Pinpoint the cell where the given text exists, returning its [X, Y] midpoint coordinate. 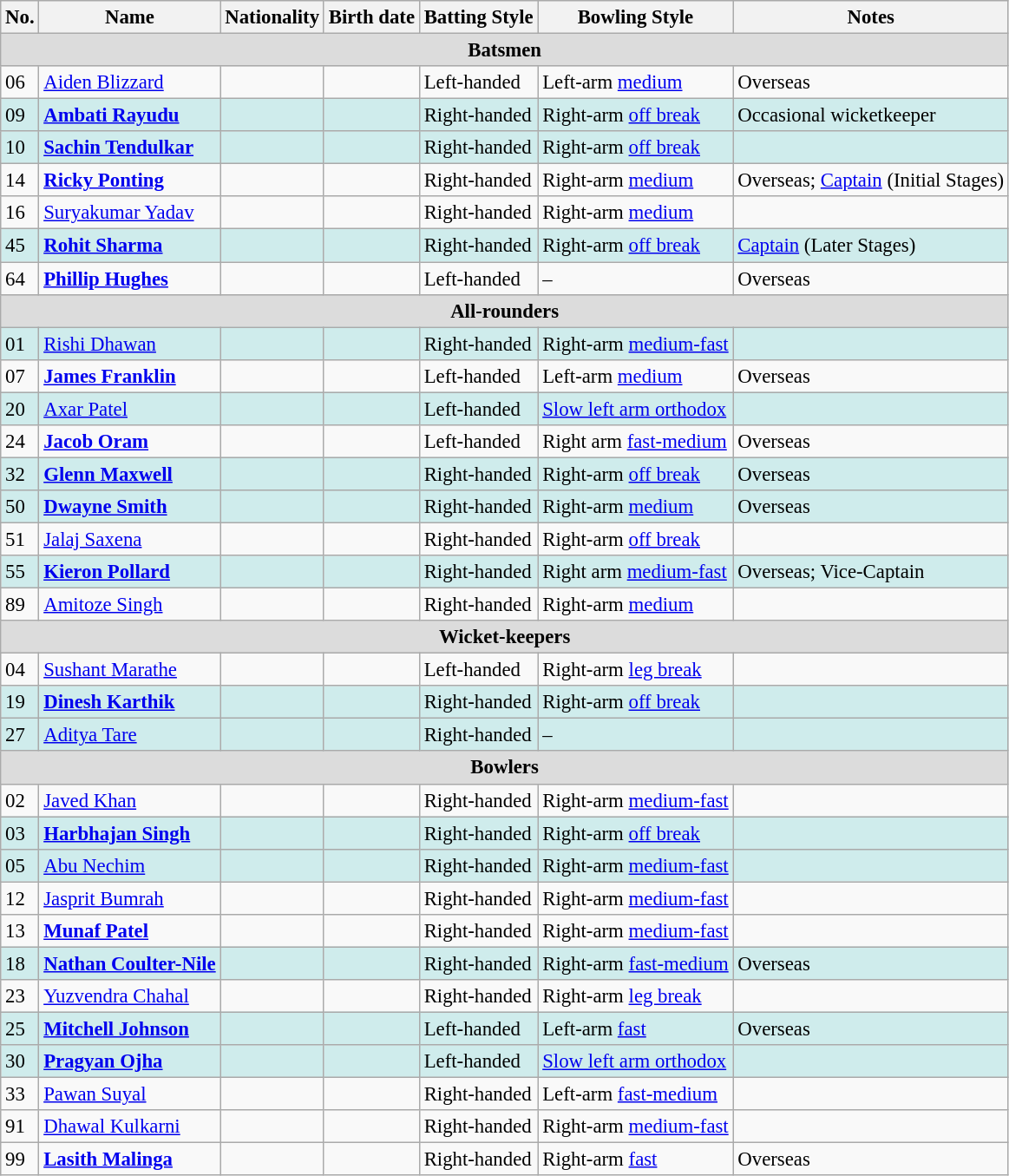
Jacob Oram [130, 442]
Wicket-keepers [505, 637]
Rohit Sharma [130, 246]
18 [20, 963]
Right-arm fast-medium [635, 963]
Yuzvendra Chahal [130, 996]
Dinesh Karthik [130, 702]
Notes [871, 17]
09 [20, 115]
Axar Patel [130, 409]
Amitoze Singh [130, 605]
14 [20, 181]
Glenn Maxwell [130, 474]
Ambati Rayudu [130, 115]
02 [20, 800]
Javed Khan [130, 800]
Phillip Hughes [130, 279]
Right arm fast-medium [635, 442]
Overseas; Vice-Captain [871, 572]
16 [20, 213]
89 [20, 605]
10 [20, 148]
55 [20, 572]
Jasprit Bumrah [130, 898]
Right arm medium-fast [635, 572]
Mitchell Johnson [130, 1028]
Overseas; Captain (Initial Stages) [871, 181]
Sachin Tendulkar [130, 148]
19 [20, 702]
Ricky Ponting [130, 181]
Left-arm fast [635, 1028]
Rishi Dhawan [130, 344]
20 [20, 409]
91 [20, 1127]
Harbhajan Singh [130, 833]
Batting Style [479, 17]
Pragyan Ojha [130, 1061]
64 [20, 279]
27 [20, 735]
James Franklin [130, 376]
Sushant Marathe [130, 670]
Bowlers [505, 768]
No. [20, 17]
Pawan Suyal [130, 1094]
Dhawal Kulkarni [130, 1127]
Kieron Pollard [130, 572]
25 [20, 1028]
05 [20, 865]
All-rounders [505, 311]
04 [20, 670]
Captain (Later Stages) [871, 246]
Left-arm fast-medium [635, 1094]
32 [20, 474]
03 [20, 833]
Munaf Patel [130, 931]
24 [20, 442]
33 [20, 1094]
Dwayne Smith [130, 507]
Aditya Tare [130, 735]
13 [20, 931]
Suryakumar Yadav [130, 213]
07 [20, 376]
Name [130, 17]
45 [20, 246]
Lasith Malinga [130, 1160]
30 [20, 1061]
Occasional wicketkeeper [871, 115]
99 [20, 1160]
Bowling Style [635, 17]
Right-arm fast [635, 1160]
Nationality [272, 17]
06 [20, 82]
01 [20, 344]
23 [20, 996]
50 [20, 507]
Batsmen [505, 50]
Jalaj Saxena [130, 539]
12 [20, 898]
Birth date [371, 17]
Aiden Blizzard [130, 82]
Abu Nechim [130, 865]
Nathan Coulter-Nile [130, 963]
51 [20, 539]
